Identify which cell holds the provided text, then report its [X, Y] central coordinate. 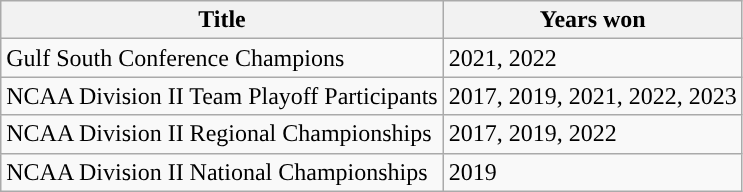
2017, 2019, 2021, 2022, 2023 [592, 96]
2021, 2022 [592, 58]
Title [222, 20]
Years won [592, 20]
2019 [592, 172]
NCAA Division II National Championships [222, 172]
Gulf South Conference Champions [222, 58]
NCAA Division II Regional Championships [222, 134]
NCAA Division II Team Playoff Participants [222, 96]
2017, 2019, 2022 [592, 134]
